Locate the cell with the specified text and output its [X, Y] center coordinate. 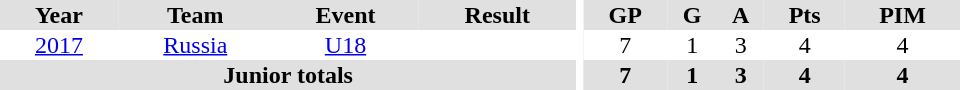
Result [497, 15]
U18 [346, 45]
Event [346, 15]
Russia [196, 45]
Year [59, 15]
Team [196, 15]
Junior totals [288, 75]
A [740, 15]
GP [625, 15]
G [692, 15]
2017 [59, 45]
Pts [804, 15]
PIM [902, 15]
